Scan for the cell matching the given text and deliver its [x, y] coordinate at center. 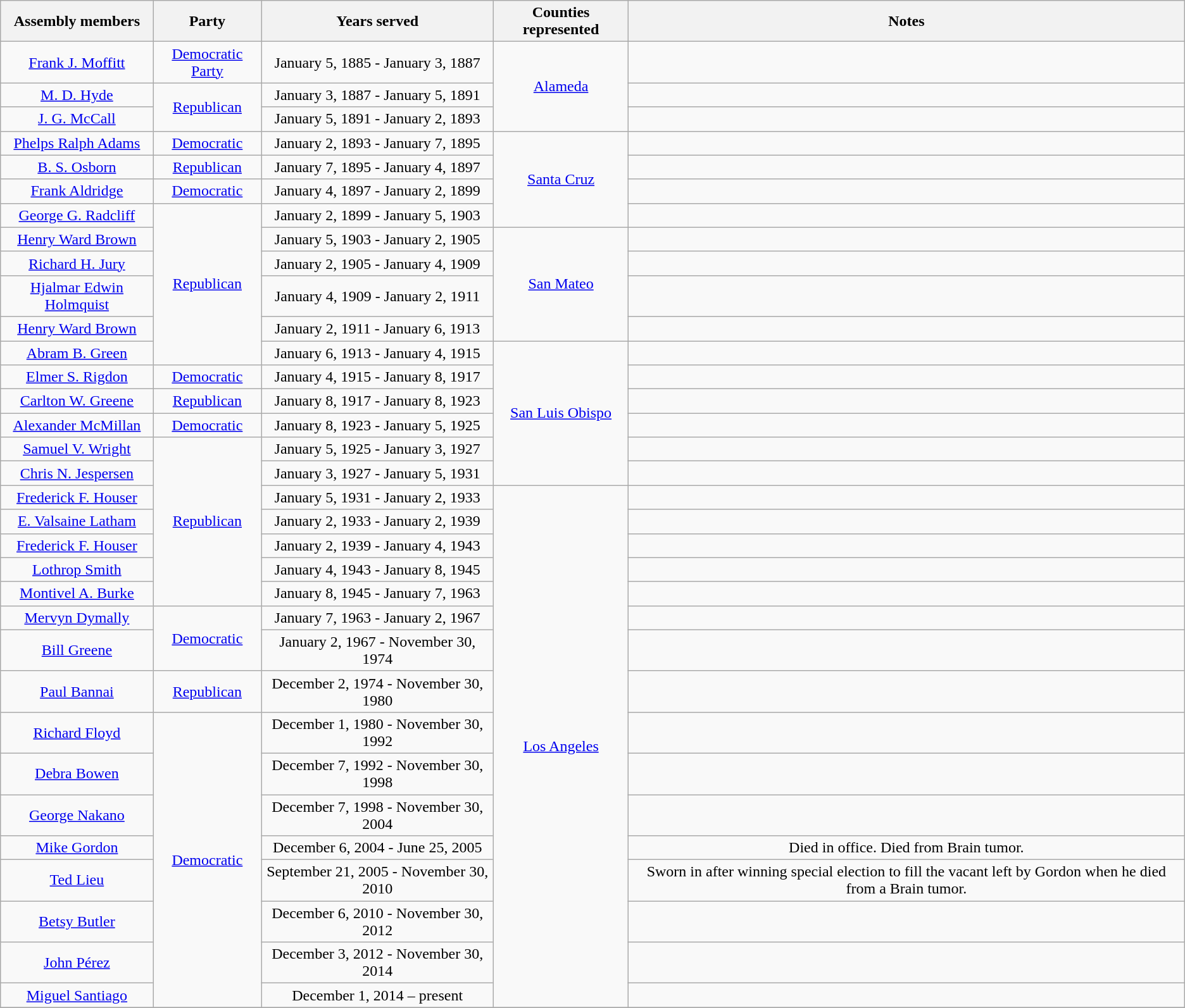
January 2, 1893 - January 7, 1895 [377, 143]
December 2, 1974 - November 30, 1980 [377, 691]
Debra Bowen [77, 773]
December 6, 2010 - November 30, 2012 [377, 921]
Miguel Santiago [77, 995]
December 3, 2012 - November 30, 2014 [377, 963]
January 5, 1885 - January 3, 1887 [377, 62]
December 1, 1980 - November 30, 1992 [377, 733]
January 5, 1903 - January 2, 1905 [377, 239]
Assembly members [77, 22]
January 3, 1927 - January 5, 1931 [377, 473]
Samuel V. Wright [77, 449]
January 5, 1891 - January 2, 1893 [377, 119]
Santa Cruz [561, 179]
M. D. Hyde [77, 95]
Alameda [561, 86]
San Mateo [561, 283]
B. S. Osborn [77, 167]
Chris N. Jespersen [77, 473]
December 7, 1992 - November 30, 1998 [377, 773]
Montivel A. Burke [77, 594]
Betsy Butler [77, 921]
J. G. McCall [77, 119]
December 1, 2014 – present [377, 995]
January 2, 1933 - January 2, 1939 [377, 521]
January 5, 1931 - January 2, 1933 [377, 497]
E. Valsaine Latham [77, 521]
George G. Radcliff [77, 215]
Paul Bannai [77, 691]
Party [208, 22]
Hjalmar Edwin Holmquist [77, 296]
January 4, 1909 - January 2, 1911 [377, 296]
Democratic Party [208, 62]
Frank J. Moffitt [77, 62]
Los Angeles [561, 747]
January 2, 1967 - November 30, 1974 [377, 650]
George Nakano [77, 815]
Ted Lieu [77, 881]
Bill Greene [77, 650]
Carlton W. Greene [77, 401]
Phelps Ralph Adams [77, 143]
Abram B. Green [77, 352]
January 5, 1925 - January 3, 1927 [377, 449]
December 7, 1998 - November 30, 2004 [377, 815]
Lothrop Smith [77, 569]
Sworn in after winning special election to fill the vacant left by Gordon when he died from a Brain tumor. [906, 881]
Notes [906, 22]
Richard Floyd [77, 733]
Elmer S. Rigdon [77, 377]
Died in office. Died from Brain tumor. [906, 848]
January 8, 1945 - January 7, 1963 [377, 594]
January 4, 1943 - January 8, 1945 [377, 569]
January 7, 1895 - January 4, 1897 [377, 167]
John Pérez [77, 963]
January 2, 1899 - January 5, 1903 [377, 215]
January 8, 1917 - January 8, 1923 [377, 401]
Years served [377, 22]
Counties represented [561, 22]
Mike Gordon [77, 848]
January 6, 1913 - January 4, 1915 [377, 352]
September 21, 2005 - November 30, 2010 [377, 881]
January 2, 1905 - January 4, 1909 [377, 263]
January 2, 1939 - January 4, 1943 [377, 545]
January 7, 1963 - January 2, 1967 [377, 618]
San Luis Obispo [561, 413]
Mervyn Dymally [77, 618]
January 4, 1897 - January 2, 1899 [377, 191]
January 3, 1887 - January 5, 1891 [377, 95]
January 2, 1911 - January 6, 1913 [377, 328]
January 8, 1923 - January 5, 1925 [377, 425]
Alexander McMillan [77, 425]
Richard H. Jury [77, 263]
January 4, 1915 - January 8, 1917 [377, 377]
Frank Aldridge [77, 191]
December 6, 2004 - June 25, 2005 [377, 848]
